Determine the (X, Y) coordinate at the center of the cell enclosing the given text.  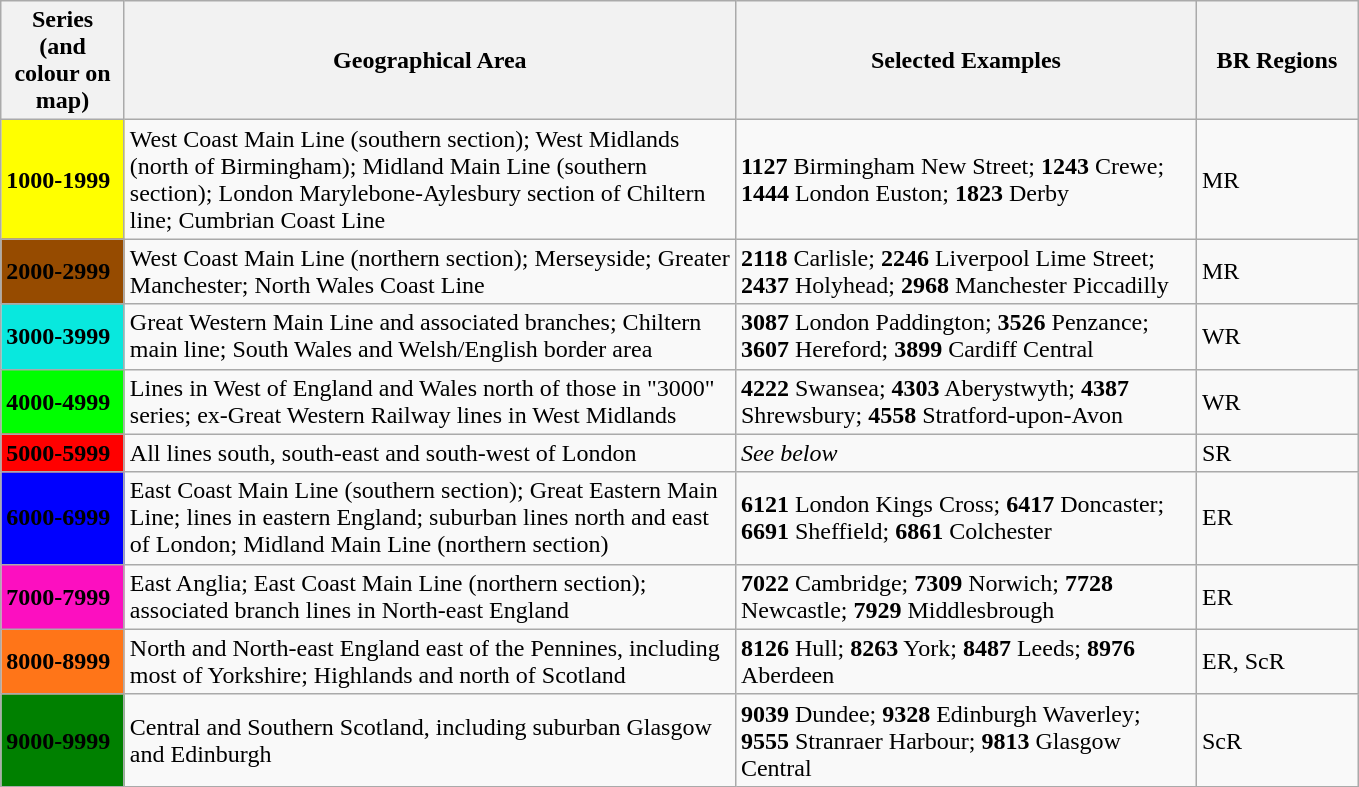
2118 Carlisle; 2246 Liverpool Lime Street; 2437 Holyhead; 2968 Manchester Piccadilly (966, 272)
ER, ScR (1276, 662)
Selected Examples (966, 60)
Lines in West of England and Wales north of those in "3000" series; ex-Great Western Railway lines in West Midlands (430, 402)
7022 Cambridge; 7309 Norwich; 7728 Newcastle; 7929 Middlesbrough (966, 596)
1127 Birmingham New Street; 1243 Crewe; 1444 London Euston; 1823 Derby (966, 180)
8126 Hull; 8263 York; 8487 Leeds; 8976 Aberdeen (966, 662)
Geographical Area (430, 60)
1000-1999 (63, 180)
Series (and colour on map) (63, 60)
Great Western Main Line and associated branches; Chiltern main line; South Wales and Welsh/English border area (430, 336)
See below (966, 453)
4000-4999 (63, 402)
6121 London Kings Cross; 6417 Doncaster; 6691 Sheffield; 6861 Colchester (966, 518)
North and North-east England east of the Pennines, including most of Yorkshire; Highlands and north of Scotland (430, 662)
4222 Swansea; 4303 Aberystwyth; 4387 Shrewsbury; 4558 Stratford-upon-Avon (966, 402)
5000-5999 (63, 453)
7000-7999 (63, 596)
BR Regions (1276, 60)
2000-2999 (63, 272)
West Coast Main Line (northern section); Merseyside; Greater Manchester; North Wales Coast Line (430, 272)
9000-9999 (63, 740)
All lines south, south-east and south-west of London (430, 453)
SR (1276, 453)
9039 Dundee; 9328 Edinburgh Waverley; 9555 Stranraer Harbour; 9813 Glasgow Central (966, 740)
8000-8999 (63, 662)
Central and Southern Scotland, including suburban Glasgow and Edinburgh (430, 740)
3087 London Paddington; 3526 Penzance; 3607 Hereford; 3899 Cardiff Central (966, 336)
3000-3999 (63, 336)
6000-6999 (63, 518)
ScR (1276, 740)
East Anglia; East Coast Main Line (northern section); associated branch lines in North-east England (430, 596)
